Identify which cell holds the provided text, then report its (x, y) central coordinate. 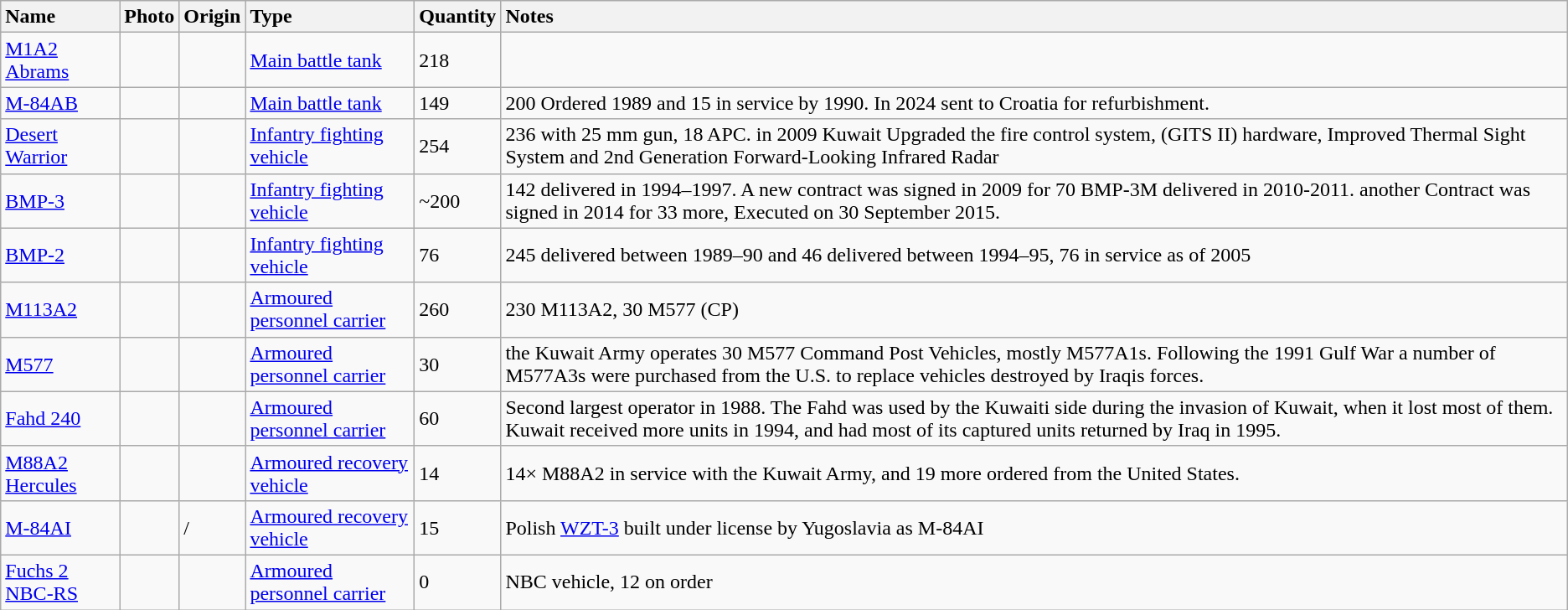
14× M88A2 in service with the Kuwait Army, and 19 more ordered from the United States. (1034, 473)
M88A2 Hercules (60, 473)
M-84AI (60, 528)
60 (457, 419)
254 (457, 146)
Desert Warrior (60, 146)
M-84AB (60, 103)
Type (330, 17)
30 (457, 364)
14 (457, 473)
M1A2 Abrams (60, 60)
BMP-3 (60, 201)
BMP-2 (60, 255)
Quantity (457, 17)
M577 (60, 364)
Photo (149, 17)
0 (457, 582)
Name (60, 17)
NBC vehicle, 12 on order (1034, 582)
149 (457, 103)
Fuchs 2 NBC-RS (60, 582)
Fahd 240 (60, 419)
Polish WZT-3 built under license by Yugoslavia as M-84AI (1034, 528)
230 M113A2, 30 M577 (CP) (1034, 310)
200 Ordered 1989 and 15 in service by 1990. In 2024 sent to Croatia for refurbishment. (1034, 103)
76 (457, 255)
Notes (1034, 17)
260 (457, 310)
Origin (213, 17)
~200 (457, 201)
/ (213, 528)
218 (457, 60)
245 delivered between 1989–90 and 46 delivered between 1994–95, 76 in service as of 2005 (1034, 255)
M113A2 (60, 310)
15 (457, 528)
